Scan for the cell matching the given text and deliver its (X, Y) coordinate at center. 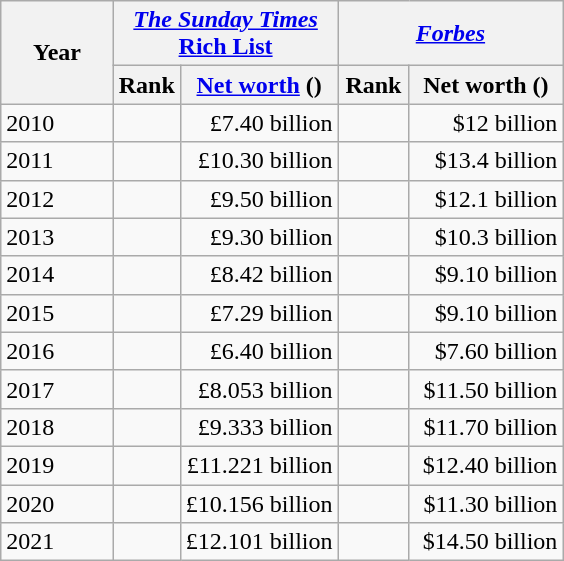
$12.40 billion (486, 465)
2012 (57, 199)
£8.42 billion (259, 275)
2017 (57, 389)
2018 (57, 427)
$14.50 billion (486, 542)
£9.50 billion (259, 199)
£6.40 billion (259, 351)
£9.333 billion (259, 427)
£12.101 billion (259, 542)
Year (57, 52)
£7.40 billion (259, 123)
£10.30 billion (259, 161)
$11.50 billion (486, 389)
$11.30 billion (486, 503)
2019 (57, 465)
2011 (57, 161)
Forbes (450, 34)
$13.4 billion (486, 161)
$10.3 billion (486, 237)
2013 (57, 237)
2015 (57, 313)
The Sunday TimesRich List (226, 34)
£11.221 billion (259, 465)
$12.1 billion (486, 199)
£7.29 billion (259, 313)
$7.60 billion (486, 351)
2010 (57, 123)
£10.156 billion (259, 503)
2016 (57, 351)
2014 (57, 275)
£9.30 billion (259, 237)
£8.053 billion (259, 389)
$11.70 billion (486, 427)
2021 (57, 542)
2020 (57, 503)
$12 billion (486, 123)
